Return (X, Y) of the center of cell containing provided text 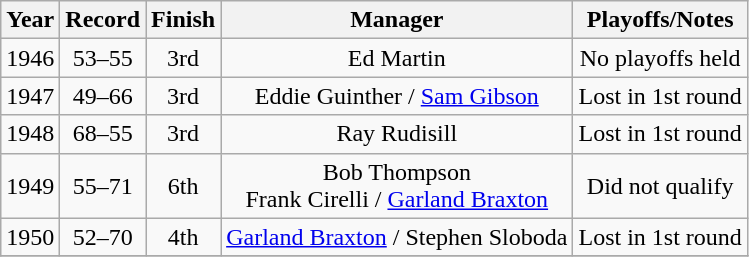
1947 (30, 96)
Eddie Guinther / Sam Gibson (397, 96)
1948 (30, 134)
6th (184, 186)
49–66 (103, 96)
1949 (30, 186)
Manager (397, 20)
Playoffs/Notes (660, 20)
53–55 (103, 58)
Did not qualify (660, 186)
Ray Rudisill (397, 134)
Finish (184, 20)
1950 (30, 237)
55–71 (103, 186)
Year (30, 20)
Record (103, 20)
Garland Braxton / Stephen Sloboda (397, 237)
Ed Martin (397, 58)
1946 (30, 58)
No playoffs held (660, 58)
Bob Thompson Frank Cirelli / Garland Braxton (397, 186)
4th (184, 237)
52–70 (103, 237)
68–55 (103, 134)
